Determine the [X, Y] coordinate at the center of the cell enclosing the given text.  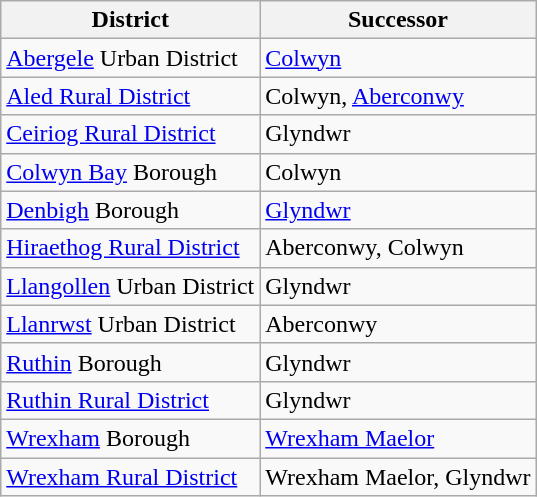
Colwyn, Aberconwy [398, 96]
Llanrwst Urban District [130, 324]
Llangollen Urban District [130, 286]
Abergele Urban District [130, 58]
Ruthin Borough [130, 362]
Aled Rural District [130, 96]
Ceiriog Rural District [130, 134]
Wrexham Borough [130, 438]
Successor [398, 20]
Wrexham Maelor [398, 438]
Aberconwy [398, 324]
Aberconwy, Colwyn [398, 248]
District [130, 20]
Wrexham Rural District [130, 477]
Hiraethog Rural District [130, 248]
Colwyn Bay Borough [130, 172]
Ruthin Rural District [130, 400]
Wrexham Maelor, Glyndwr [398, 477]
Denbigh Borough [130, 210]
